Search for the cell housing the specified text and yield its [x, y] center coordinate. 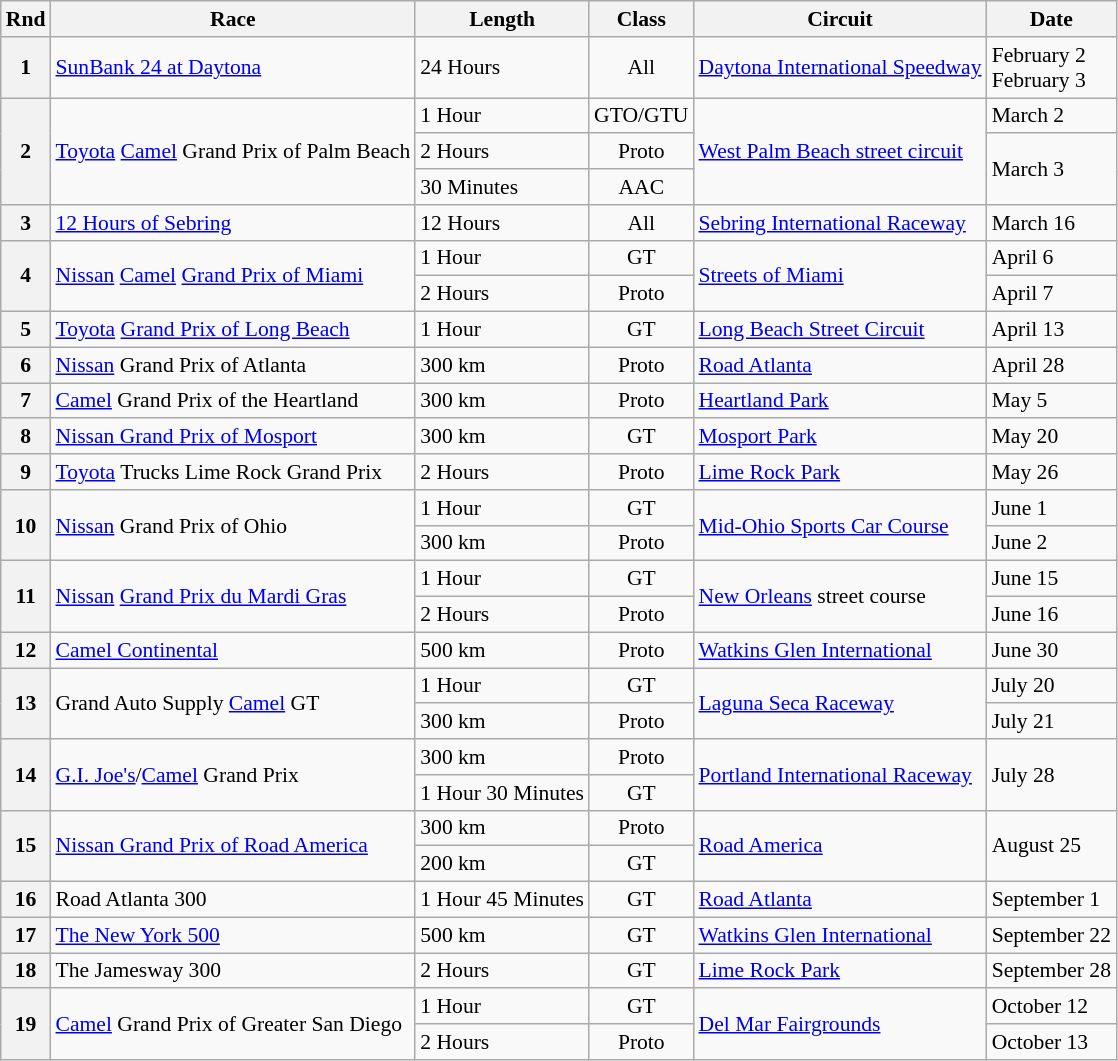
Class [641, 19]
4 [26, 276]
Camel Continental [232, 650]
Road America [840, 846]
12 [26, 650]
Daytona International Speedway [840, 68]
14 [26, 774]
17 [26, 935]
G.I. Joe's/Camel Grand Prix [232, 774]
Circuit [840, 19]
June 1 [1052, 508]
12 Hours [502, 223]
Length [502, 19]
September 28 [1052, 971]
October 12 [1052, 1007]
June 16 [1052, 615]
18 [26, 971]
Mid-Ohio Sports Car Course [840, 526]
24 Hours [502, 68]
Laguna Seca Raceway [840, 704]
Nissan Grand Prix of Ohio [232, 526]
Nissan Grand Prix du Mardi Gras [232, 596]
Camel Grand Prix of the Heartland [232, 401]
March 16 [1052, 223]
10 [26, 526]
3 [26, 223]
5 [26, 330]
15 [26, 846]
September 22 [1052, 935]
October 13 [1052, 1042]
June 30 [1052, 650]
Nissan Camel Grand Prix of Miami [232, 276]
Long Beach Street Circuit [840, 330]
6 [26, 365]
The New York 500 [232, 935]
May 20 [1052, 437]
August 25 [1052, 846]
SunBank 24 at Daytona [232, 68]
Road Atlanta 300 [232, 900]
Camel Grand Prix of Greater San Diego [232, 1024]
March 2 [1052, 116]
1 Hour 30 Minutes [502, 793]
March 3 [1052, 170]
June 15 [1052, 579]
Race [232, 19]
1 Hour 45 Minutes [502, 900]
200 km [502, 864]
2 [26, 152]
July 20 [1052, 686]
May 5 [1052, 401]
April 28 [1052, 365]
The Jamesway 300 [232, 971]
Nissan Grand Prix of Atlanta [232, 365]
1 [26, 68]
Del Mar Fairgrounds [840, 1024]
Toyota Grand Prix of Long Beach [232, 330]
West Palm Beach street circuit [840, 152]
June 2 [1052, 543]
30 Minutes [502, 187]
April 13 [1052, 330]
July 28 [1052, 774]
April 7 [1052, 294]
Rnd [26, 19]
September 1 [1052, 900]
July 21 [1052, 722]
Heartland Park [840, 401]
Portland International Raceway [840, 774]
Date [1052, 19]
Streets of Miami [840, 276]
19 [26, 1024]
Nissan Grand Prix of Road America [232, 846]
13 [26, 704]
February 2February 3 [1052, 68]
9 [26, 472]
8 [26, 437]
AAC [641, 187]
7 [26, 401]
16 [26, 900]
GTO/GTU [641, 116]
Toyota Camel Grand Prix of Palm Beach [232, 152]
May 26 [1052, 472]
Mosport Park [840, 437]
Sebring International Raceway [840, 223]
Nissan Grand Prix of Mosport [232, 437]
New Orleans street course [840, 596]
12 Hours of Sebring [232, 223]
April 6 [1052, 258]
11 [26, 596]
Toyota Trucks Lime Rock Grand Prix [232, 472]
Grand Auto Supply Camel GT [232, 704]
